Return the (X, Y) coordinate for the center point of the cell that contains the specified text.  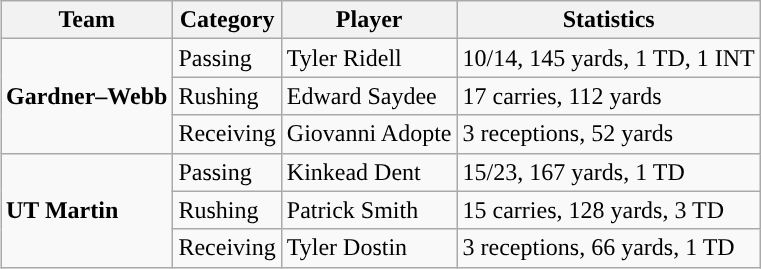
3 receptions, 52 yards (608, 134)
15 carries, 128 yards, 3 TD (608, 210)
10/14, 145 yards, 1 TD, 1 INT (608, 58)
Patrick Smith (369, 210)
UT Martin (86, 210)
Category (227, 20)
Player (369, 20)
Edward Saydee (369, 96)
Tyler Ridell (369, 58)
3 receptions, 66 yards, 1 TD (608, 248)
Giovanni Adopte (369, 134)
Team (86, 20)
Gardner–Webb (86, 96)
17 carries, 112 yards (608, 96)
Kinkead Dent (369, 172)
Tyler Dostin (369, 248)
Statistics (608, 20)
15/23, 167 yards, 1 TD (608, 172)
